Locate the cell with the specified text and output its (x, y) center coordinate. 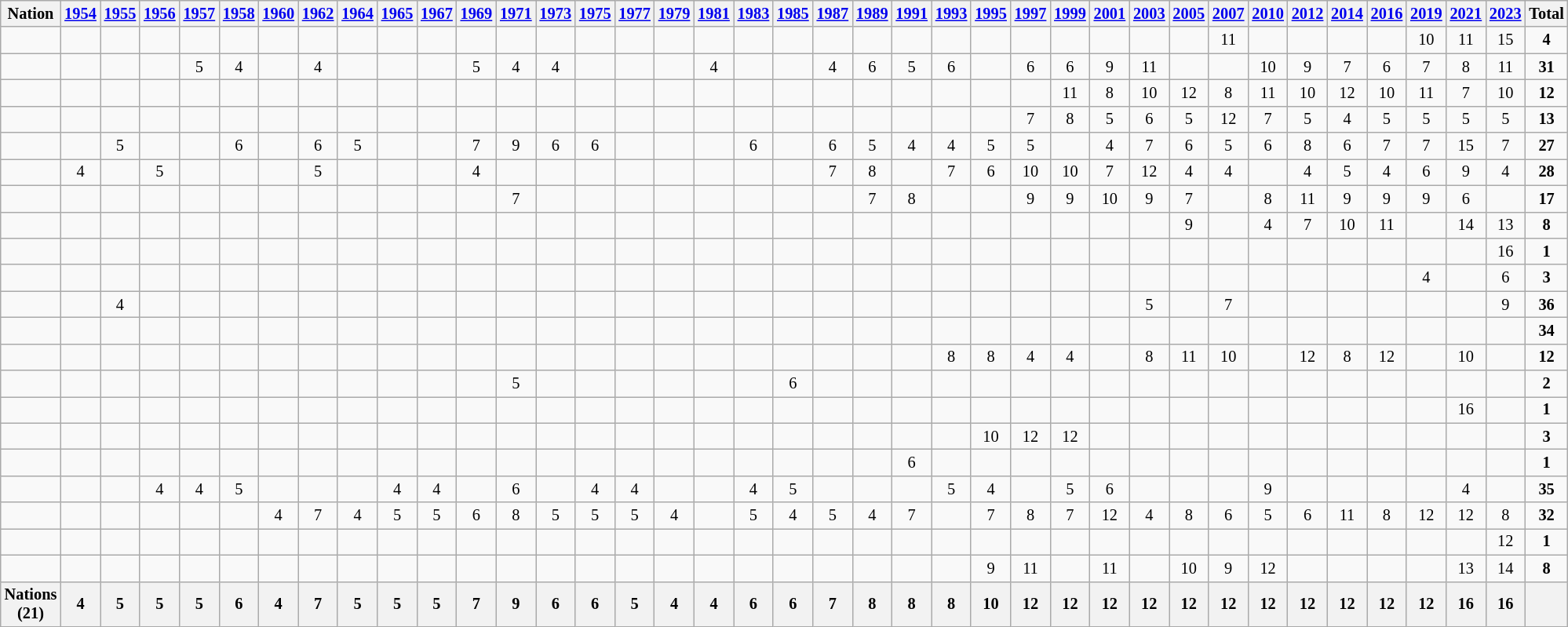
1956 (159, 13)
2023 (1505, 13)
1989 (872, 13)
1977 (634, 13)
1960 (278, 13)
1965 (397, 13)
1993 (951, 13)
1981 (713, 13)
31 (1546, 67)
1958 (239, 13)
35 (1546, 489)
34 (1546, 330)
Nation (31, 13)
2012 (1307, 13)
1964 (357, 13)
1975 (595, 13)
1969 (476, 13)
1991 (911, 13)
1985 (793, 13)
1979 (674, 13)
2019 (1426, 13)
2021 (1466, 13)
2 (1546, 384)
Nations (21) (31, 604)
1955 (120, 13)
1987 (833, 13)
Total (1546, 13)
1957 (199, 13)
1971 (516, 13)
2014 (1347, 13)
32 (1546, 516)
2016 (1387, 13)
1995 (990, 13)
2005 (1189, 13)
27 (1546, 146)
1967 (436, 13)
36 (1546, 304)
1973 (556, 13)
2001 (1110, 13)
28 (1546, 172)
1997 (1030, 13)
2007 (1228, 13)
2010 (1267, 13)
17 (1546, 199)
1983 (753, 13)
2003 (1149, 13)
1999 (1070, 13)
1962 (318, 13)
1954 (80, 13)
